Return (X, Y) of the center of cell containing provided text 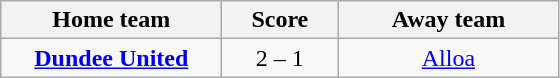
Home team (112, 20)
Away team (448, 20)
Score (280, 20)
Dundee United (112, 58)
2 – 1 (280, 58)
Alloa (448, 58)
